Scan for the cell matching the given text and deliver its (x, y) coordinate at center. 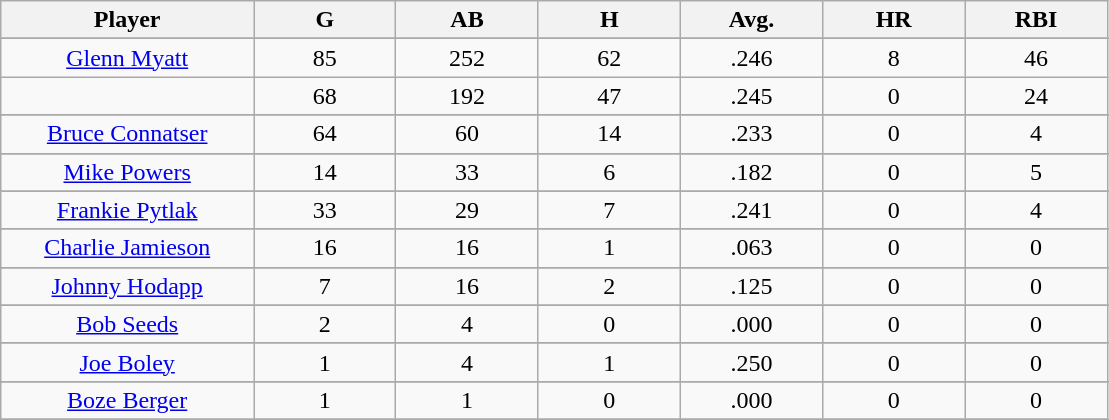
AB (467, 20)
252 (467, 58)
Bob Seeds (128, 324)
24 (1036, 96)
68 (325, 96)
.245 (751, 96)
6 (609, 172)
Johnny Hodapp (128, 286)
Frankie Pytlak (128, 210)
Mike Powers (128, 172)
H (609, 20)
HR (894, 20)
64 (325, 134)
85 (325, 58)
62 (609, 58)
Player (128, 20)
29 (467, 210)
5 (1036, 172)
.246 (751, 58)
60 (467, 134)
Boze Berger (128, 400)
47 (609, 96)
.182 (751, 172)
RBI (1036, 20)
Joe Boley (128, 362)
.250 (751, 362)
.233 (751, 134)
Bruce Connatser (128, 134)
.241 (751, 210)
Avg. (751, 20)
Charlie Jamieson (128, 248)
G (325, 20)
.125 (751, 286)
.063 (751, 248)
46 (1036, 58)
8 (894, 58)
Glenn Myatt (128, 58)
192 (467, 96)
